Output the (X, Y) coordinate of the center of the cell containing the given text.  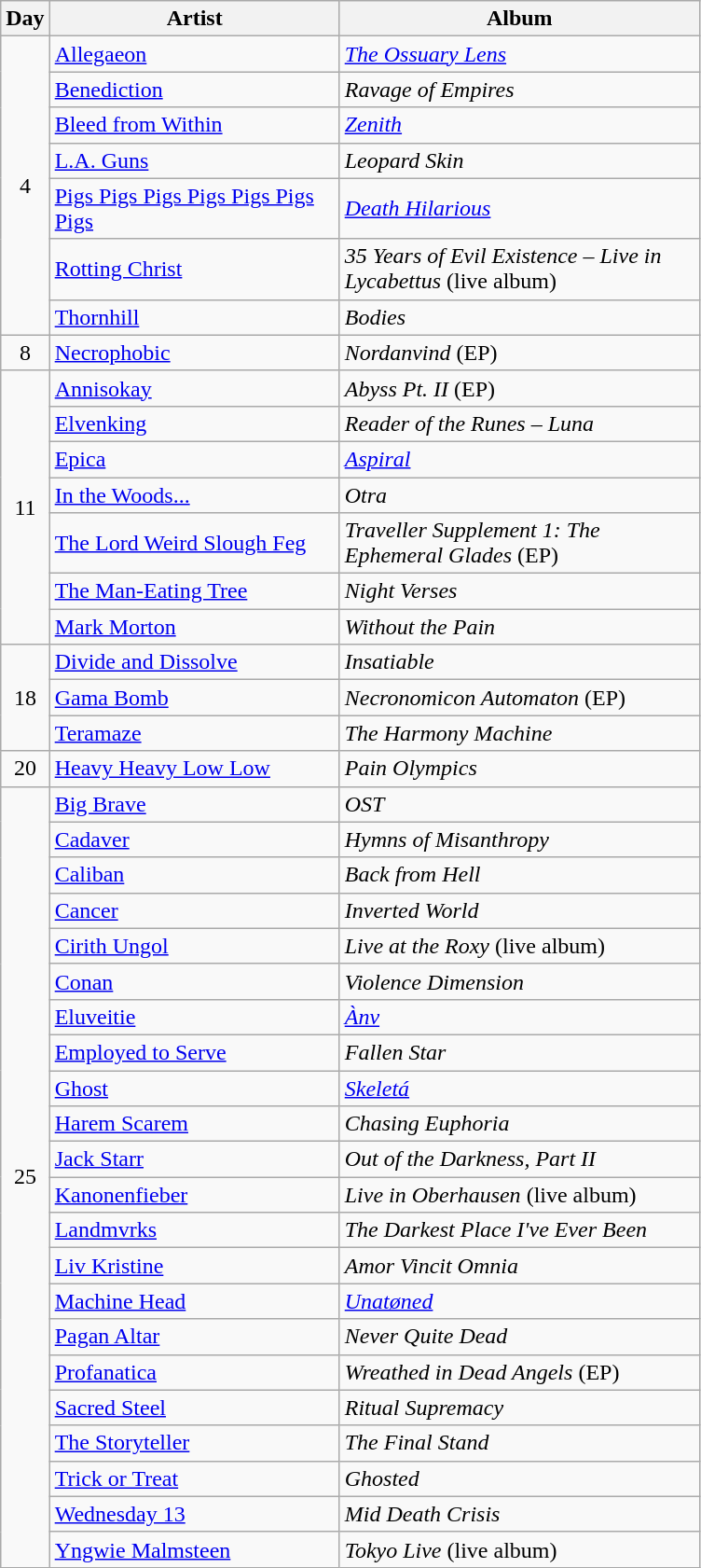
The Final Stand (519, 1443)
Death Hilarious (519, 209)
Pigs Pigs Pigs Pigs Pigs Pigs Pigs (194, 209)
In the Woods... (194, 495)
Jack Starr (194, 1159)
Thornhill (194, 317)
Ghosted (519, 1478)
Wednesday 13 (194, 1514)
Pain Olympics (519, 769)
Benediction (194, 90)
Zenith (519, 125)
Ghost (194, 1089)
11 (25, 507)
Mark Morton (194, 627)
Necrophobic (194, 353)
Gama Bomb (194, 698)
Eluveitie (194, 1017)
Sacred Steel (194, 1408)
Traveller Supplement 1: The Ephemeral Glades (EP) (519, 543)
Hymns of Misanthropy (519, 840)
Artist (194, 19)
Trick or Treat (194, 1478)
Bodies (519, 317)
Without the Pain (519, 627)
18 (25, 698)
Epica (194, 459)
Teramaze (194, 733)
Wreathed in Dead Angels (EP) (519, 1372)
The Harmony Machine (519, 733)
Unatøned (519, 1301)
Divide and Dissolve (194, 662)
Back from Hell (519, 875)
35 Years of Evil Existence – Live in Lycabettus (live album) (519, 269)
Violence Dimension (519, 981)
Cadaver (194, 840)
Bleed from Within (194, 125)
Elvenking (194, 423)
Liv Kristine (194, 1266)
The Lord Weird Slough Feg (194, 543)
Ravage of Empires (519, 90)
Nordanvind (EP) (519, 353)
Skeletá (519, 1089)
Machine Head (194, 1301)
Day (25, 19)
Abyss Pt. II (EP) (519, 388)
Harem Scarem (194, 1124)
Caliban (194, 875)
The Ossuary Lens (519, 54)
Never Quite Dead (519, 1337)
Ànv (519, 1017)
Reader of the Runes – Luna (519, 423)
The Man-Eating Tree (194, 591)
Live in Oberhausen (live album) (519, 1195)
Yngwie Malmsteen (194, 1549)
Live at the Roxy (live album) (519, 946)
Insatiable (519, 662)
Big Brave (194, 804)
Profanatica (194, 1372)
Inverted World (519, 910)
Album (519, 19)
Kanonenfieber (194, 1195)
Cancer (194, 910)
Cirith Ungol (194, 946)
Mid Death Crisis (519, 1514)
The Darkest Place I've Ever Been (519, 1230)
Rotting Christ (194, 269)
The Storyteller (194, 1443)
Necronomicon Automaton (EP) (519, 698)
Landmvrks (194, 1230)
Leopard Skin (519, 160)
Annisokay (194, 388)
Ritual Supremacy (519, 1408)
OST (519, 804)
Night Verses (519, 591)
Employed to Serve (194, 1052)
Amor Vincit Omnia (519, 1266)
Allegaeon (194, 54)
8 (25, 353)
Heavy Heavy Low Low (194, 769)
4 (25, 186)
Chasing Euphoria (519, 1124)
Out of the Darkness, Part II (519, 1159)
Otra (519, 495)
Fallen Star (519, 1052)
Aspiral (519, 459)
Pagan Altar (194, 1337)
25 (25, 1177)
Conan (194, 981)
20 (25, 769)
Tokyo Live (live album) (519, 1549)
L.A. Guns (194, 160)
